Extract the (X, Y) coordinate from the center of the cell holding the provided text.  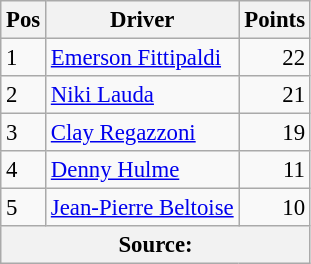
5 (24, 208)
3 (24, 133)
1 (24, 58)
Pos (24, 20)
Niki Lauda (142, 95)
Emerson Fittipaldi (142, 58)
Denny Hulme (142, 170)
22 (274, 58)
Jean-Pierre Beltoise (142, 208)
2 (24, 95)
10 (274, 208)
Driver (142, 20)
Clay Regazzoni (142, 133)
11 (274, 170)
Source: (156, 245)
21 (274, 95)
4 (24, 170)
Points (274, 20)
19 (274, 133)
